Identify which cell holds the provided text, then report its [X, Y] central coordinate. 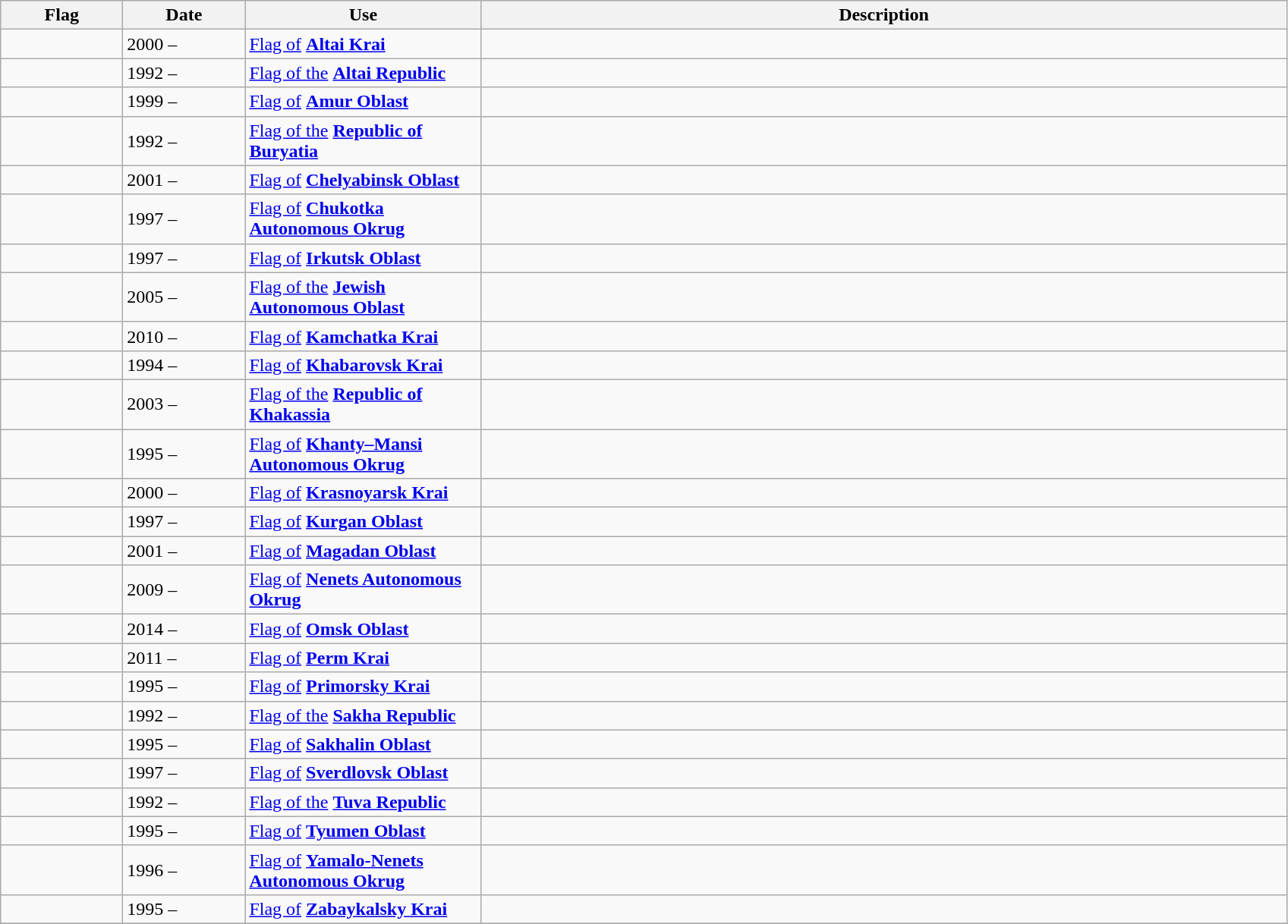
1999 – [184, 102]
Flag of Chelyabinsk Oblast [363, 180]
Flag of the Sakha Republic [363, 715]
Description [883, 15]
Flag of the Republic of Buryatia [363, 141]
Flag of the Altai Republic [363, 73]
Use [363, 15]
Flag of Magadan Oblast [363, 551]
Flag of Irkutsk Oblast [363, 258]
Flag of Sverdlovsk Oblast [363, 773]
2005 – [184, 297]
Flag of Chukotka Autonomous Okrug [363, 218]
2003 – [184, 404]
Flag of Perm Krai [363, 658]
Date [184, 15]
Flag of Krasnoyarsk Krai [363, 493]
Flag of Sakhalin Oblast [363, 744]
Flag of Kamchatka Krai [363, 336]
2014 – [184, 629]
Flag of Omsk Oblast [363, 629]
Flag of Primorsky Krai [363, 687]
Flag of Kurgan Oblast [363, 522]
Flag of Altai Krai [363, 44]
Flag [62, 15]
2010 – [184, 336]
Flag of Amur Oblast [363, 102]
Flag of Zabaykalsky Krai [363, 909]
Flag of the Tuva Republic [363, 802]
Flag of the Jewish Autonomous Oblast [363, 297]
2011 – [184, 658]
1994 – [184, 365]
Flag of Khanty–Mansi Autonomous Okrug [363, 454]
Flag of Nenets Autonomous Okrug [363, 590]
Flag of the Republic of Khakassia [363, 404]
Flag of Khabarovsk Krai [363, 365]
Flag of Tyumen Oblast [363, 831]
Flag of Yamalo-Nenets Autonomous Okrug [363, 869]
1996 – [184, 869]
2009 – [184, 590]
